Locate the cell with the specified text and output its (x, y) center coordinate. 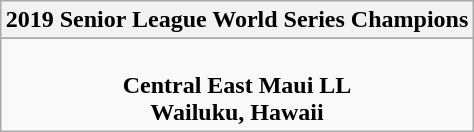
2019 Senior League World Series Champions (237, 20)
Central East Maui LL Wailuku, Hawaii (237, 85)
